Pinpoint the cell where the given text exists, returning its (x, y) midpoint coordinate. 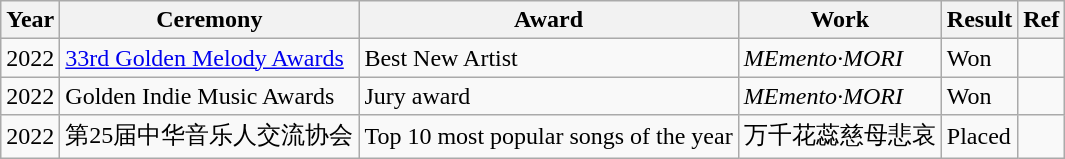
Year (30, 20)
33rd Golden Melody Awards (210, 58)
Work (840, 20)
第25届中华音乐人交流协会 (210, 136)
Award (548, 20)
Golden Indie Music Awards (210, 96)
Jury award (548, 96)
Ref (1042, 20)
Best New Artist (548, 58)
Ceremony (210, 20)
万千花蕊慈母悲哀 (840, 136)
Top 10 most popular songs of the year (548, 136)
Placed (979, 136)
Result (979, 20)
